Find where the given text appears and provide that cell's center as (X, Y) coordinate. 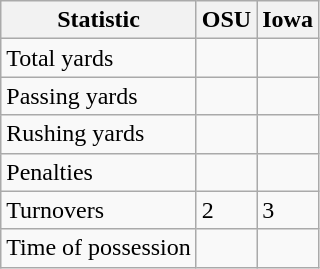
Iowa (288, 20)
Statistic (99, 20)
Total yards (99, 58)
Rushing yards (99, 134)
OSU (226, 20)
Passing yards (99, 96)
Time of possession (99, 248)
2 (226, 210)
Turnovers (99, 210)
3 (288, 210)
Penalties (99, 172)
